From the cell containing the given text, extract its center point as (x, y) coordinate. 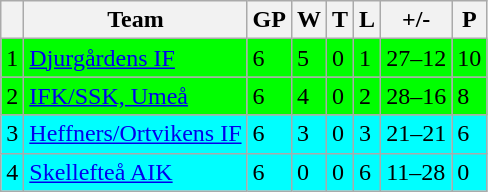
P (470, 20)
W (308, 20)
21–21 (416, 134)
+/- (416, 20)
Team (136, 20)
28–16 (416, 96)
8 (470, 96)
GP (269, 20)
27–12 (416, 58)
Skellefteå AIK (136, 172)
T (340, 20)
Djurgårdens IF (136, 58)
L (368, 20)
IFK/SSK, Umeå (136, 96)
11–28 (416, 172)
Heffners/Ortvikens IF (136, 134)
10 (470, 58)
5 (308, 58)
